Provide the [x, y] coordinate of the cell's center where the given text is located.  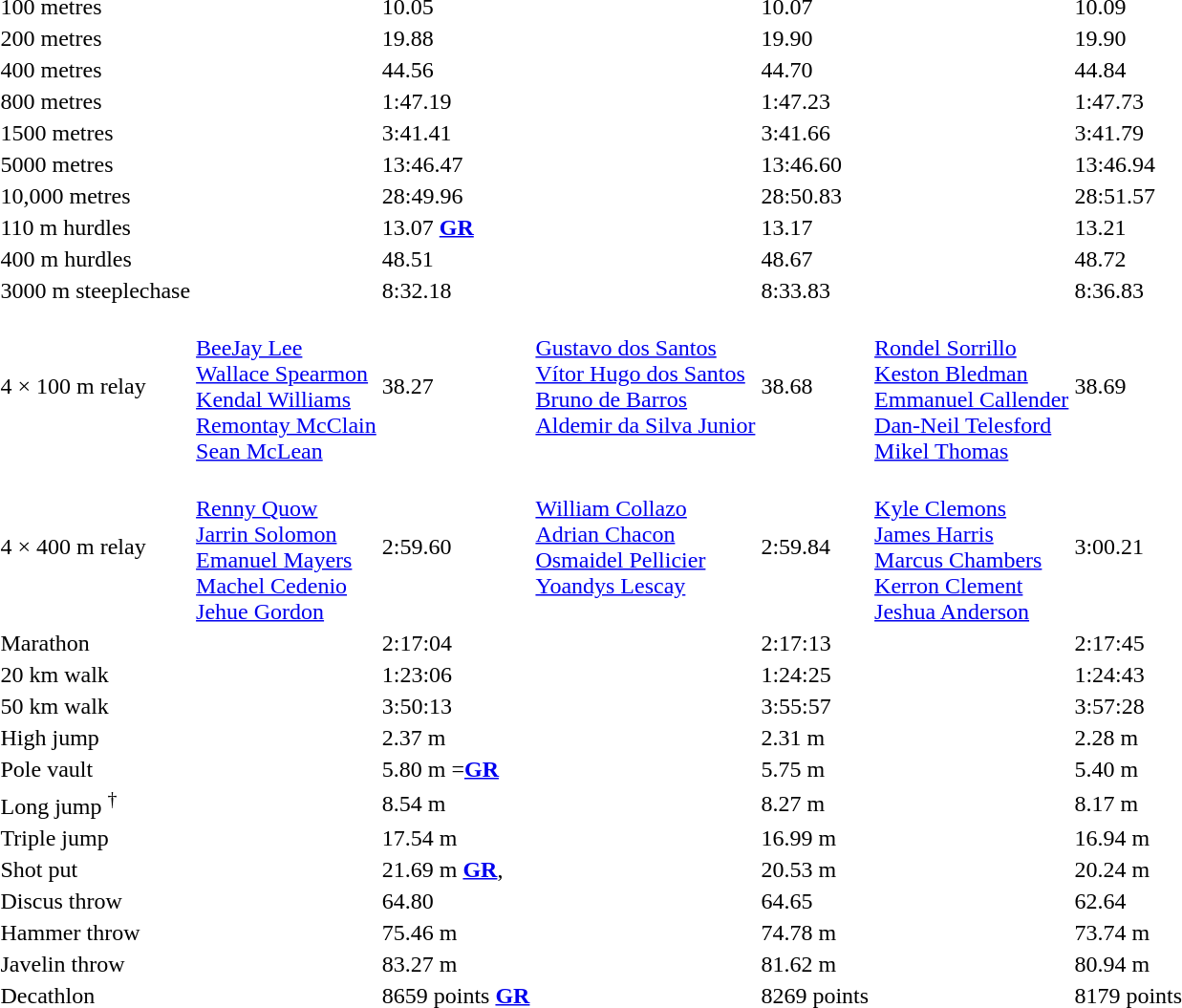
75.46 m [456, 933]
8:33.83 [815, 290]
1:23:06 [456, 675]
3:41.41 [456, 133]
13:46.47 [456, 164]
3:41.66 [815, 133]
81.62 m [815, 964]
8.27 m [815, 804]
13.07 GR [456, 227]
64.80 [456, 901]
2:17:13 [815, 643]
5.80 m =GR [456, 769]
28:50.83 [815, 196]
74.78 m [815, 933]
13:46.60 [815, 164]
20.53 m [815, 869]
2.31 m [815, 738]
2:59.60 [456, 547]
8.54 m [456, 804]
William CollazoAdrian ChaconOsmaidel PellicierYoandys Lescay [646, 547]
64.65 [815, 901]
48.67 [815, 259]
38.27 [456, 386]
48.51 [456, 259]
5.75 m [815, 769]
28:49.96 [456, 196]
38.68 [815, 386]
Kyle Clemons James Harris Marcus Chambers Kerron ClementJeshua Anderson [972, 547]
16.99 m [815, 838]
Gustavo dos Santos Vítor Hugo dos Santos Bruno de Barros Aldemir da Silva Junior [646, 386]
3:50:13 [456, 706]
2:59.84 [815, 547]
Renny Quow Jarrin Solomon Emanuel Mayers Machel Cedenio Jehue Gordon [287, 547]
83.27 m [456, 964]
13.17 [815, 227]
BeeJay Lee Wallace Spearmon Kendal Williams Remontay McClain Sean McLean [287, 386]
8:32.18 [456, 290]
17.54 m [456, 838]
1:47.19 [456, 101]
2.37 m [456, 738]
19.88 [456, 38]
21.69 m GR, [456, 869]
Rondel Sorrillo Keston Bledman Emmanuel CallenderDan-Neil Telesford Mikel Thomas [972, 386]
44.56 [456, 70]
1:24:25 [815, 675]
1:47.23 [815, 101]
2:17:04 [456, 643]
3:55:57 [815, 706]
19.90 [815, 38]
44.70 [815, 70]
